Return the [X, Y] coordinate for the center point of the cell that contains the specified text.  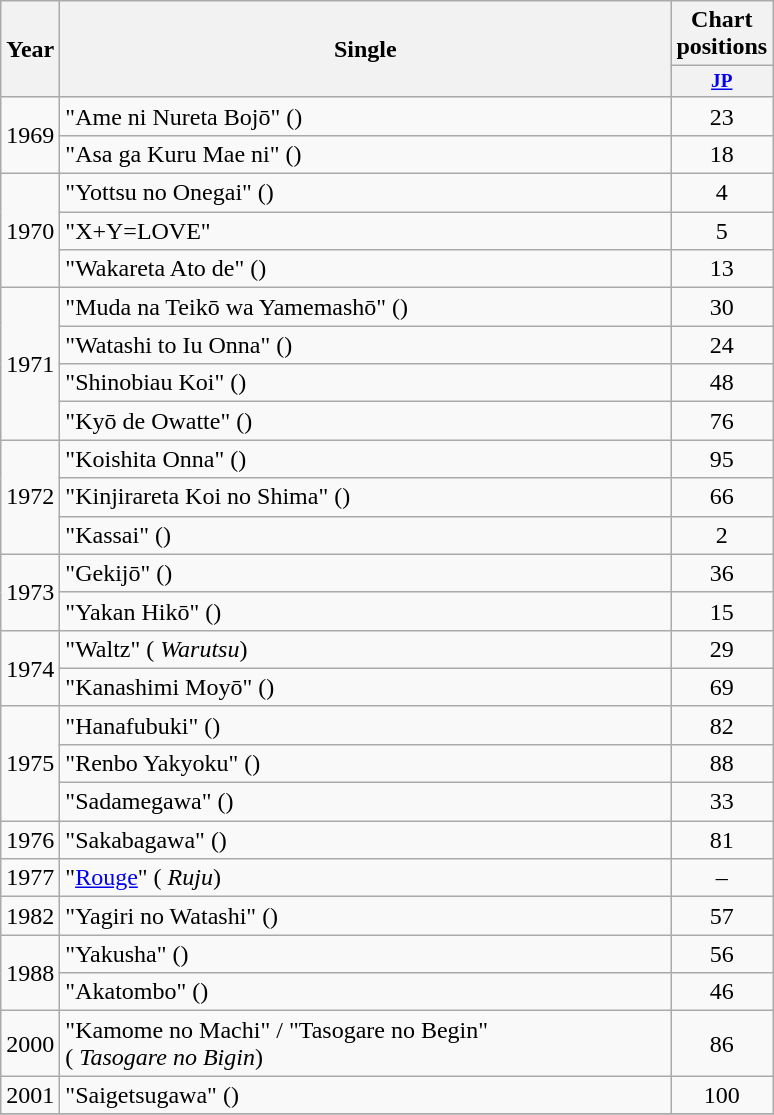
Single [366, 50]
"Koishita Onna" () [366, 459]
5 [722, 231]
81 [722, 840]
"Asa ga Kuru Mae ni" () [366, 155]
86 [722, 1044]
"X+Y=LOVE" [366, 231]
2001 [30, 1095]
1977 [30, 878]
1972 [30, 497]
1976 [30, 840]
"Yottsu no Onegai" () [366, 193]
"Ame ni Nureta Bojō" () [366, 116]
1974 [30, 668]
"Muda na Teikō wa Yamemashō" () [366, 307]
"Kinjirareta Koi no Shima" () [366, 497]
100 [722, 1095]
13 [722, 269]
36 [722, 573]
30 [722, 307]
2000 [30, 1044]
76 [722, 421]
"Kassai" () [366, 535]
"Rouge" ( Ruju) [366, 878]
29 [722, 649]
23 [722, 116]
"Renbo Yakyoku" () [366, 764]
Year [30, 50]
57 [722, 916]
4 [722, 193]
82 [722, 725]
56 [722, 954]
Chart positions [722, 34]
"Sadamegawa" () [366, 802]
"Yakusha" () [366, 954]
1971 [30, 364]
"Wakareta Ato de" () [366, 269]
"Watashi to Iu Onna" () [366, 345]
46 [722, 992]
"Akatombo" () [366, 992]
"Kamome no Machi" / "Tasogare no Begin"( Tasogare no Bigin) [366, 1044]
"Kanashimi Moyō" () [366, 687]
1970 [30, 231]
48 [722, 383]
"Yakan Hikō" () [366, 611]
– [722, 878]
"Sakabagawa" () [366, 840]
1969 [30, 135]
1973 [30, 592]
"Kyō de Owatte" () [366, 421]
24 [722, 345]
1975 [30, 763]
95 [722, 459]
18 [722, 155]
"Yagiri no Watashi" () [366, 916]
66 [722, 497]
2 [722, 535]
"Shinobiau Koi" () [366, 383]
JP [722, 82]
15 [722, 611]
"Hanafubuki" () [366, 725]
"Saigetsugawa" () [366, 1095]
69 [722, 687]
33 [722, 802]
1988 [30, 973]
1982 [30, 916]
"Gekijō" () [366, 573]
88 [722, 764]
"Waltz" ( Warutsu) [366, 649]
